Pinpoint the cell where the given text exists, returning its [X, Y] midpoint coordinate. 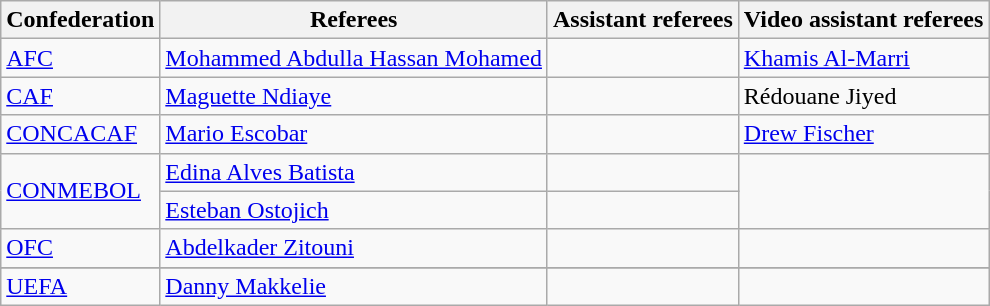
AFC [80, 58]
Drew Fischer [864, 134]
Esteban Ostojich [354, 210]
Video assistant referees [864, 20]
CAF [80, 96]
Maguette Ndiaye [354, 96]
CONMEBOL [80, 191]
Mohammed Abdulla Hassan Mohamed [354, 58]
UEFA [80, 286]
Edina Alves Batista [354, 172]
Rédouane Jiyed [864, 96]
Confederation [80, 20]
CONCACAF [80, 134]
Danny Makkelie [354, 286]
Assistant referees [642, 20]
Referees [354, 20]
Khamis Al-Marri [864, 58]
Mario Escobar [354, 134]
Abdelkader Zitouni [354, 248]
OFC [80, 248]
